Determine the (X, Y) coordinate at the center of the cell enclosing the given text.  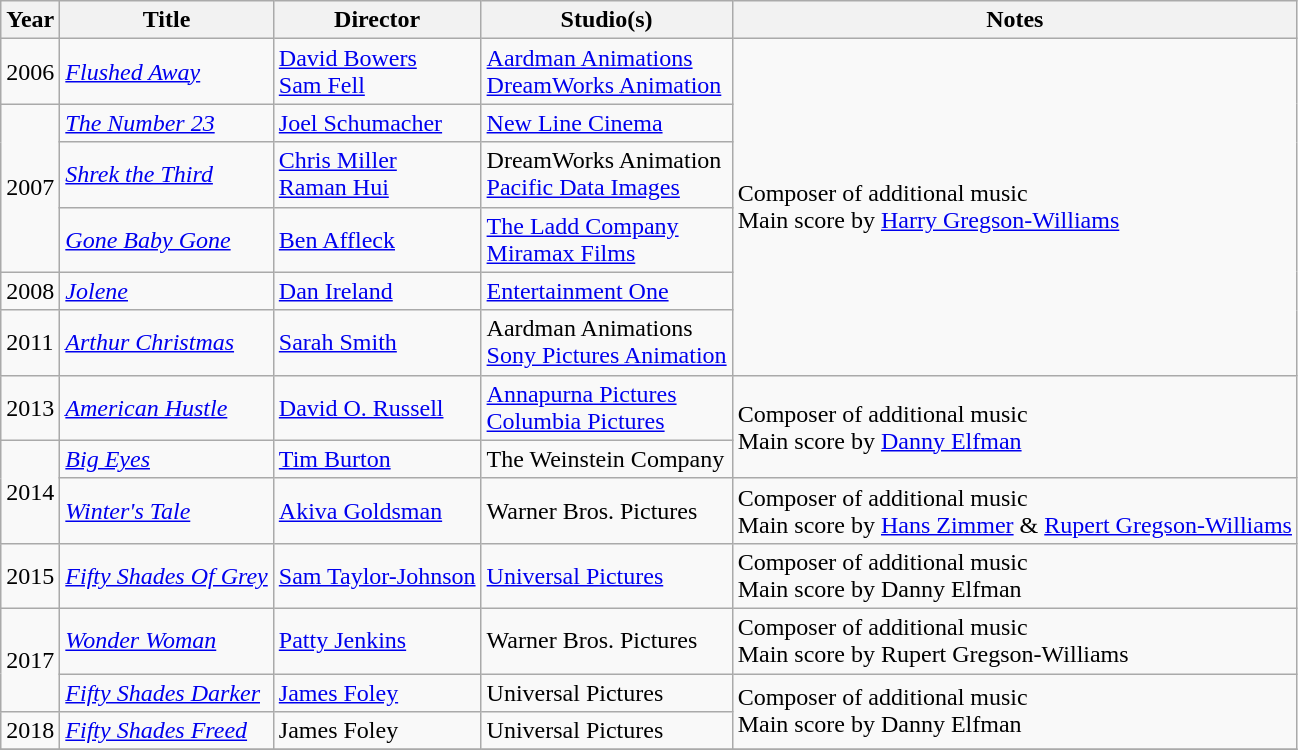
2008 (30, 291)
Jolene (166, 291)
Year (30, 20)
2014 (30, 492)
Title (166, 20)
Fifty Shades Freed (166, 731)
The Ladd CompanyMiramax Films (606, 240)
2018 (30, 731)
Tim Burton (377, 459)
Flushed Away (166, 72)
Fifty Shades Of Grey (166, 576)
Notes (1014, 20)
Arthur Christmas (166, 342)
Fifty Shades Darker (166, 693)
Akiva Goldsman (377, 510)
2011 (30, 342)
The Number 23 (166, 123)
David O. Russell (377, 408)
The Weinstein Company (606, 459)
Gone Baby Gone (166, 240)
Chris MillerRaman Hui (377, 174)
Aardman AnimationsSony Pictures Animation (606, 342)
Director (377, 20)
Sam Taylor-Johnson (377, 576)
2006 (30, 72)
Studio(s) (606, 20)
2015 (30, 576)
Winter's Tale (166, 510)
DreamWorks AnimationPacific Data Images (606, 174)
Sarah Smith (377, 342)
Wonder Woman (166, 640)
Joel Schumacher (377, 123)
Shrek the Third (166, 174)
2013 (30, 408)
Composer of additional music Main score by Harry Gregson-Williams (1014, 207)
Composer of additional musicMain score by Hans Zimmer & Rupert Gregson-Williams (1014, 510)
American Hustle (166, 408)
Aardman AnimationsDreamWorks Animation (606, 72)
Entertainment One (606, 291)
Dan Ireland (377, 291)
2007 (30, 188)
New Line Cinema (606, 123)
David BowersSam Fell (377, 72)
Ben Affleck (377, 240)
Composer of additional musicMain score by Rupert Gregson-Williams (1014, 640)
Patty Jenkins (377, 640)
Annapurna PicturesColumbia Pictures (606, 408)
Big Eyes (166, 459)
2017 (30, 660)
